Return the (x, y) coordinate for the center point of the cell that contains the specified text.  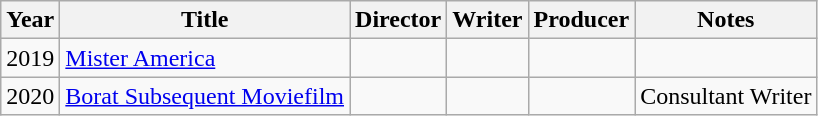
Director (398, 20)
Title (205, 20)
2020 (30, 96)
Borat Subsequent Moviefilm (205, 96)
Year (30, 20)
Mister America (205, 58)
Writer (488, 20)
2019 (30, 58)
Notes (726, 20)
Producer (582, 20)
Consultant Writer (726, 96)
